Extract the [X, Y] coordinate from the center of the cell holding the provided text.  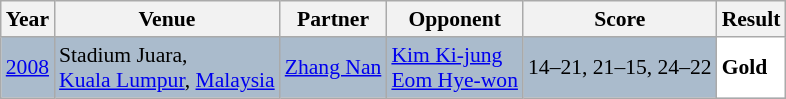
Result [752, 19]
2008 [28, 68]
Kim Ki-jung Eom Hye-won [454, 68]
Gold [752, 68]
Venue [167, 19]
Zhang Nan [334, 68]
Stadium Juara,Kuala Lumpur, Malaysia [167, 68]
Opponent [454, 19]
14–21, 21–15, 24–22 [620, 68]
Score [620, 19]
Year [28, 19]
Partner [334, 19]
